Pinpoint the cell where the given text exists, returning its (X, Y) midpoint coordinate. 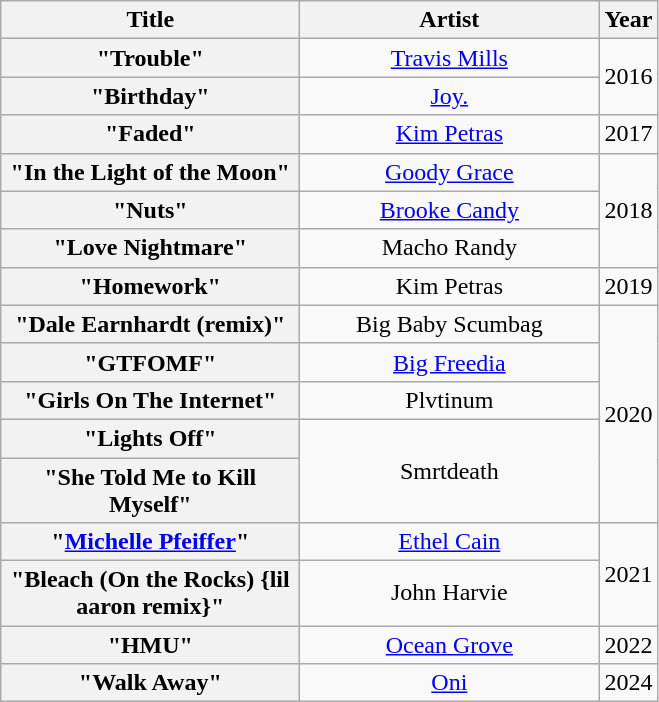
2018 (628, 210)
"Birthday" (150, 96)
Smrtdeath (450, 470)
"Lights Off" (150, 438)
"Dale Earnhardt (remix)" (150, 324)
Oni (450, 683)
"Michelle Pfeiffer" (150, 542)
"Trouble" (150, 58)
Plvtinum (450, 400)
"Bleach (On the Rocks) {lil aaron remix}" (150, 594)
2019 (628, 286)
John Harvie (450, 594)
Travis Mills (450, 58)
Joy. (450, 96)
"GTFOMF" (150, 362)
2024 (628, 683)
2022 (628, 645)
Brooke Candy (450, 210)
Big Freedia (450, 362)
"Homework" (150, 286)
Year (628, 20)
"She Told Me to Kill Myself" (150, 490)
2017 (628, 134)
Big Baby Scumbag (450, 324)
Ocean Grove (450, 645)
"Nuts" (150, 210)
Artist (450, 20)
2016 (628, 77)
2020 (628, 414)
"In the Light of the Moon" (150, 172)
"Love Nightmare" (150, 248)
Goody Grace (450, 172)
Title (150, 20)
"HMU" (150, 645)
Macho Randy (450, 248)
2021 (628, 574)
"Girls On The Internet" (150, 400)
Ethel Cain (450, 542)
"Faded" (150, 134)
"Walk Away" (150, 683)
